Find where the given text appears and provide that cell's center as [X, Y] coordinate. 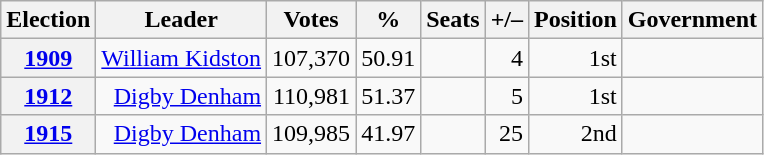
25 [506, 134]
5 [506, 96]
+/– [506, 20]
Election [48, 20]
1909 [48, 58]
Leader [182, 20]
107,370 [312, 58]
2nd [576, 134]
1915 [48, 134]
Seats [453, 20]
Votes [312, 20]
% [388, 20]
Government [692, 20]
110,981 [312, 96]
4 [506, 58]
50.91 [388, 58]
51.37 [388, 96]
1912 [48, 96]
William Kidston [182, 58]
41.97 [388, 134]
Position [576, 20]
109,985 [312, 134]
